Scan for the cell matching the given text and deliver its (x, y) coordinate at center. 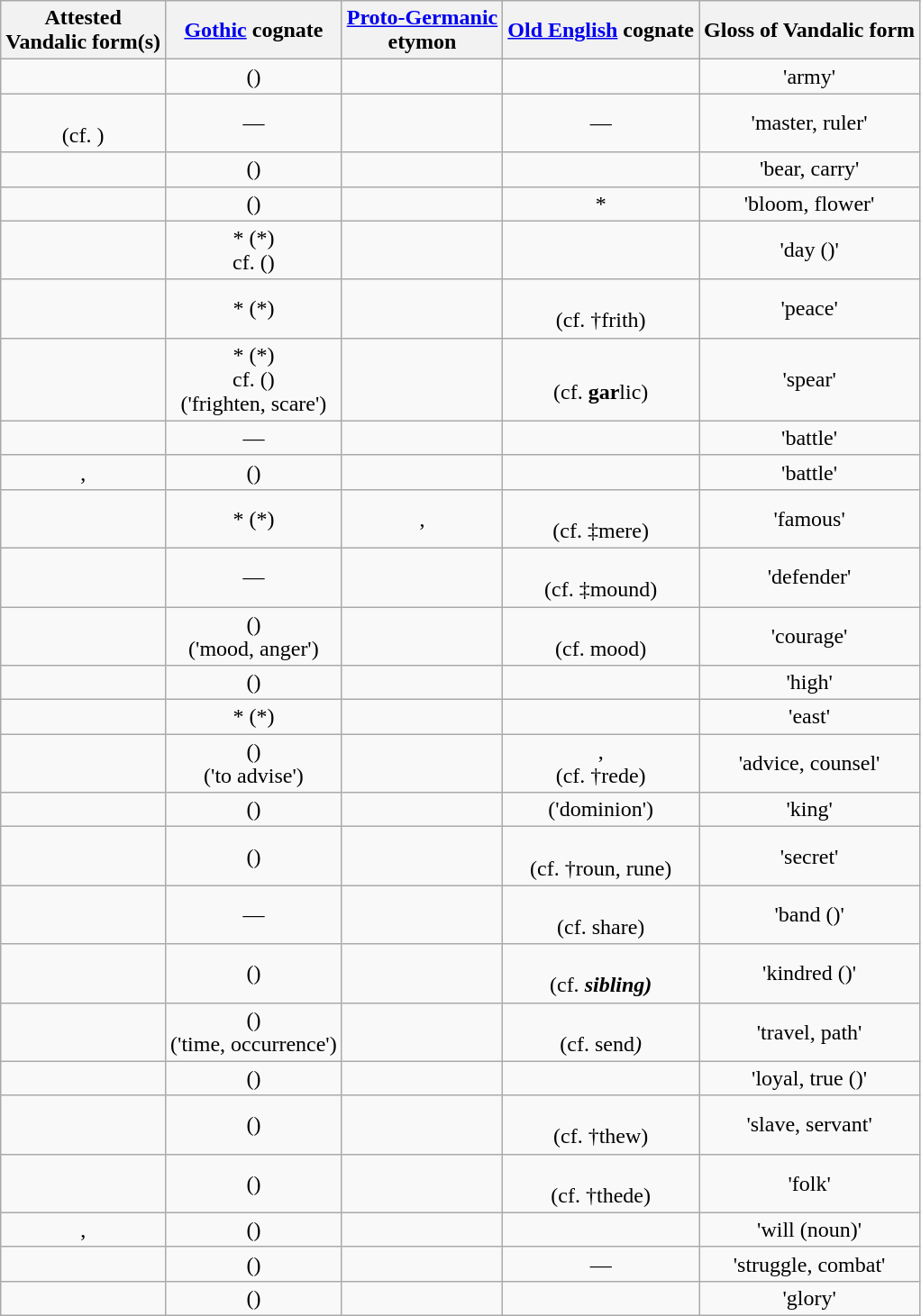
()('mood, anger') (254, 636)
'peace' (809, 308)
Gloss of Vandalic form (809, 31)
'struggle, combat' (809, 1264)
Proto-Germanic etymon (422, 31)
(cf. †thew) (601, 1124)
'advice, counsel' (809, 764)
(cf. mood) (601, 636)
* (601, 204)
()('to advise') (254, 764)
('dominion') (601, 810)
'will (noun)' (809, 1230)
(cf. ) (83, 123)
'day ()' (809, 250)
'band ()' (809, 915)
Gothic cognate (254, 31)
'travel, path' (809, 1032)
'army' (809, 77)
(cf. sibling) (601, 973)
(cf. †frith) (601, 308)
'bear, carry' (809, 169)
'master, ruler' (809, 123)
Old English cognate (601, 31)
AttestedVandalic form(s) (83, 31)
, (cf. †rede) (601, 764)
'bloom, flower' (809, 204)
()('time, occurrence') (254, 1032)
'courage' (809, 636)
'glory' (809, 1298)
(cf. send) (601, 1032)
'king' (809, 810)
(cf. ‡mound) (601, 576)
(cf. ‡mere) (601, 519)
'loyal, true ()' (809, 1078)
'kindred ()' (809, 973)
'folk' (809, 1184)
'defender' (809, 576)
'famous' (809, 519)
(cf. †roun, rune) (601, 856)
(cf. †thede) (601, 1184)
'high' (809, 683)
* (*)cf. ()('frighten, scare') (254, 379)
'secret' (809, 856)
(cf. share) (601, 915)
'spear' (809, 379)
'east' (809, 717)
* (*) cf. () (254, 250)
'slave, servant' (809, 1124)
(cf. garlic) (601, 379)
